Output the (X, Y) coordinate of the center of the cell containing the given text.  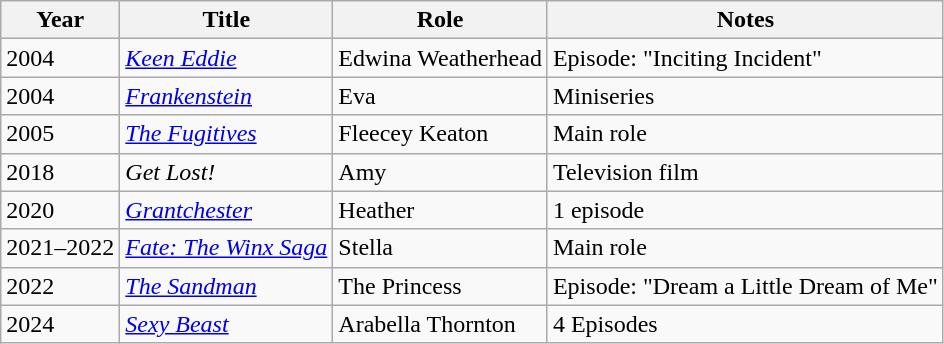
4 Episodes (745, 324)
Amy (440, 172)
2018 (60, 172)
The Fugitives (226, 134)
Grantchester (226, 210)
2021–2022 (60, 248)
Miniseries (745, 96)
Title (226, 20)
Stella (440, 248)
Heather (440, 210)
Year (60, 20)
Episode: "Inciting Incident" (745, 58)
1 episode (745, 210)
The Sandman (226, 286)
Frankenstein (226, 96)
2022 (60, 286)
2024 (60, 324)
2020 (60, 210)
Notes (745, 20)
Episode: "Dream a Little Dream of Me" (745, 286)
Fleecey Keaton (440, 134)
Eva (440, 96)
Sexy Beast (226, 324)
Edwina Weatherhead (440, 58)
Fate: The Winx Saga (226, 248)
Arabella Thornton (440, 324)
Role (440, 20)
Keen Eddie (226, 58)
The Princess (440, 286)
2005 (60, 134)
Television film (745, 172)
Get Lost! (226, 172)
